Find where the given text appears and provide that cell's center as (x, y) coordinate. 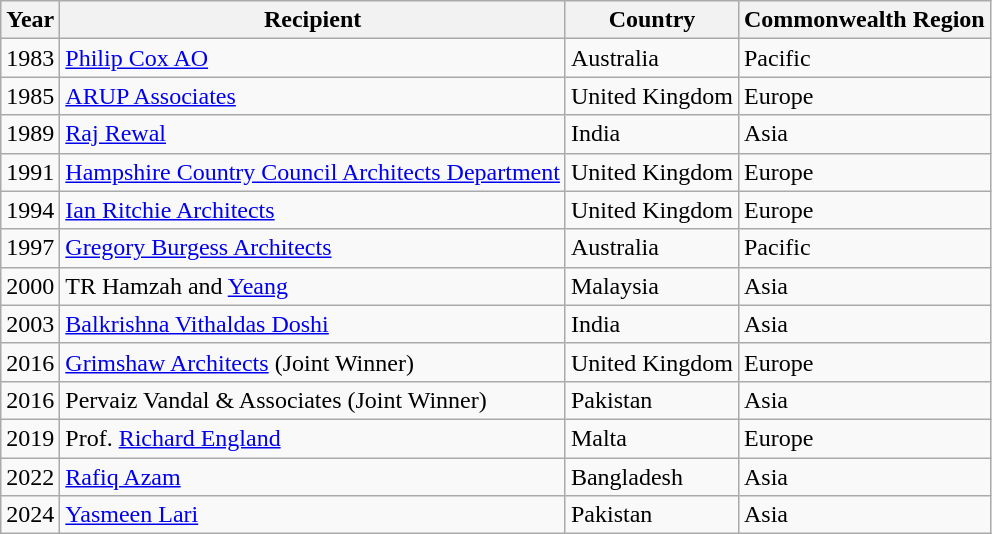
2022 (30, 477)
Balkrishna Vithaldas Doshi (313, 324)
Recipient (313, 20)
Raj Rewal (313, 134)
Commonwealth Region (864, 20)
2003 (30, 324)
Hampshire Country Council Architects Department (313, 172)
1991 (30, 172)
1997 (30, 248)
ARUP Associates (313, 96)
1985 (30, 96)
Prof. Richard England (313, 438)
Malta (652, 438)
Yasmeen Lari (313, 515)
Pervaiz Vandal & Associates (Joint Winner) (313, 400)
TR Hamzah and Yeang (313, 286)
2019 (30, 438)
Country (652, 20)
Rafiq Azam (313, 477)
2000 (30, 286)
Philip Cox AO (313, 58)
2024 (30, 515)
Year (30, 20)
1989 (30, 134)
Gregory Burgess Architects (313, 248)
Malaysia (652, 286)
Ian Ritchie Architects (313, 210)
1983 (30, 58)
Bangladesh (652, 477)
Grimshaw Architects (Joint Winner) (313, 362)
1994 (30, 210)
